Search for the cell housing the specified text and yield its [X, Y] center coordinate. 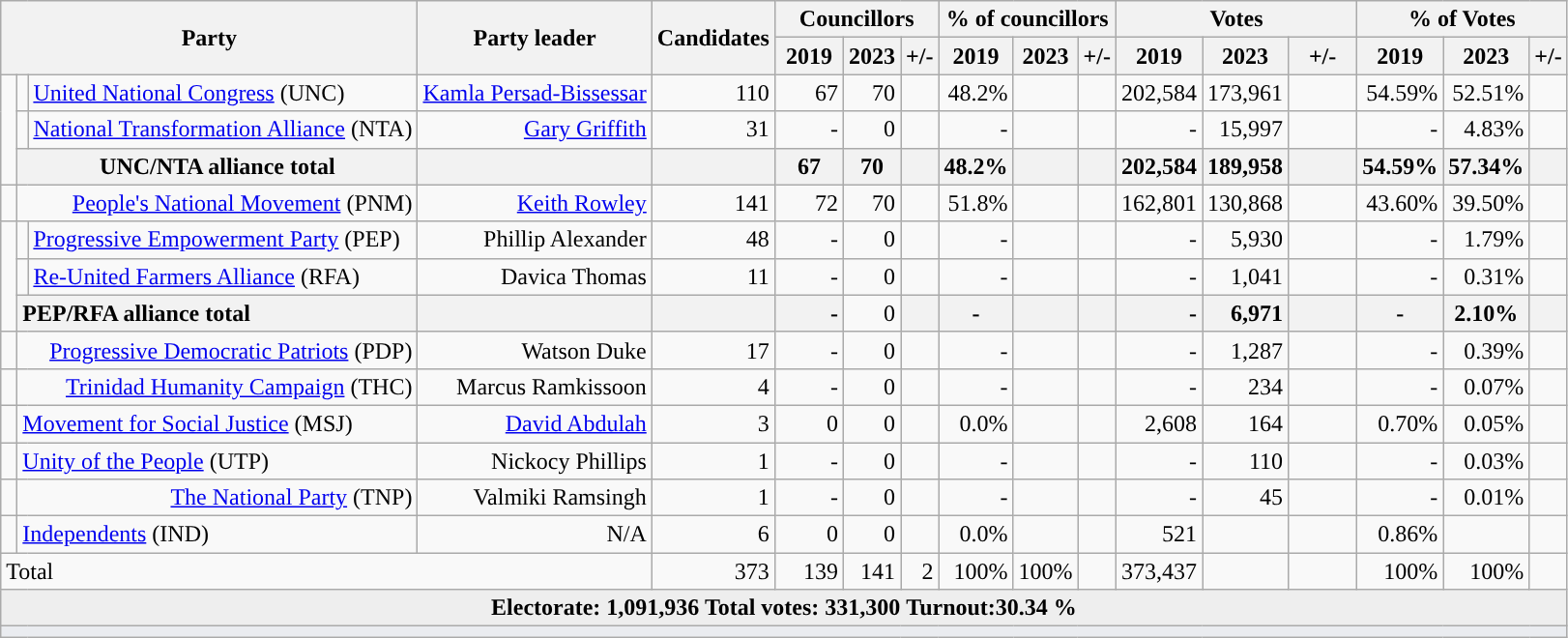
0.39% [1487, 350]
PEP/RFA alliance total [218, 313]
% of Votes [1463, 19]
Votes [1235, 19]
1,041 [1245, 276]
Electorate: 1,091,936 Total votes: 331,300 Turnout:30.34 % [784, 608]
1.79% [1487, 240]
Progressive Democratic Patriots (PDP) [218, 350]
Watson Duke [535, 350]
0.01% [1487, 498]
Unity of the People (UTP) [218, 461]
234 [1245, 387]
45 [1245, 498]
39.50% [1487, 203]
15,997 [1245, 130]
51.8% [976, 203]
72 [808, 203]
0.31% [1487, 276]
373 [713, 571]
Phillip Alexander [535, 240]
52.51% [1487, 93]
Valmiki Ramsingh [535, 498]
Keith Rowley [535, 203]
3 [713, 423]
4.83% [1487, 130]
The National Party (TNP) [218, 498]
162,801 [1158, 203]
6 [713, 535]
43.60% [1400, 203]
Kamla Persad-Bissessar [535, 93]
Gary Griffith [535, 130]
Re-United Farmers Alliance (RFA) [222, 276]
% of councillors [1028, 19]
2 [920, 571]
National Transformation Alliance (NTA) [222, 130]
0.03% [1487, 461]
5,930 [1245, 240]
139 [808, 571]
Nickocy Phillips [535, 461]
130,868 [1245, 203]
Marcus Ramkissoon [535, 387]
521 [1158, 535]
31 [713, 130]
17 [713, 350]
Party leader [535, 38]
United National Congress (UNC) [222, 93]
UNC/NTA alliance total [218, 166]
48 [713, 240]
Party [209, 38]
11 [713, 276]
Independents (IND) [218, 535]
6,971 [1245, 313]
189,958 [1245, 166]
Progressive Empowerment Party (PEP) [222, 240]
57.34% [1487, 166]
1,287 [1245, 350]
David Abdulah [535, 423]
People's National Movement (PNM) [218, 203]
Total [327, 571]
0.70% [1400, 423]
0.86% [1400, 535]
Davica Thomas [535, 276]
0.07% [1487, 387]
2.10% [1487, 313]
N/A [535, 535]
Movement for Social Justice (MSJ) [218, 423]
Councillors [857, 19]
Trinidad Humanity Campaign (THC) [218, 387]
Candidates [713, 38]
173,961 [1245, 93]
2,608 [1158, 423]
4 [713, 387]
0.05% [1487, 423]
164 [1245, 423]
373,437 [1158, 571]
